For the text-containing cell, return its midpoint in (x, y) coordinate format. 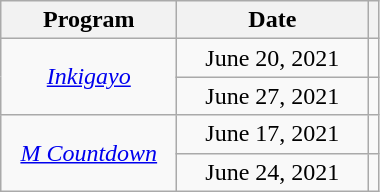
June 27, 2021 (272, 96)
Date (272, 20)
Inkigayo (89, 77)
Program (89, 20)
June 24, 2021 (272, 172)
June 17, 2021 (272, 134)
M Countdown (89, 153)
June 20, 2021 (272, 58)
